Determine the (X, Y) coordinate at the center of the cell enclosing the given text.  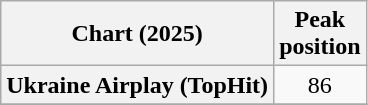
86 (320, 85)
Ukraine Airplay (TopHit) (138, 85)
Peakposition (320, 34)
Chart (2025) (138, 34)
